Output the (x, y) coordinate of the center of the cell containing the given text.  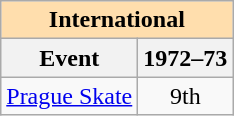
International (117, 20)
Prague Skate (70, 96)
1972–73 (186, 58)
9th (186, 96)
Event (70, 58)
